Extract the (X, Y) coordinate from the center of the cell holding the provided text.  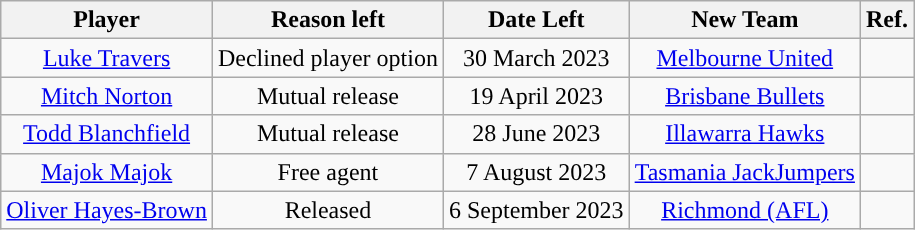
Richmond (AFL) (744, 210)
Luke Travers (107, 58)
Declined player option (328, 58)
Ref. (886, 20)
Illawarra Hawks (744, 134)
Majok Majok (107, 172)
7 August 2023 (536, 172)
Reason left (328, 20)
19 April 2023 (536, 96)
New Team (744, 20)
Player (107, 20)
Free agent (328, 172)
Released (328, 210)
Mitch Norton (107, 96)
Tasmania JackJumpers (744, 172)
6 September 2023 (536, 210)
Date Left (536, 20)
Oliver Hayes-Brown (107, 210)
28 June 2023 (536, 134)
Melbourne United (744, 58)
30 March 2023 (536, 58)
Brisbane Bullets (744, 96)
Todd Blanchfield (107, 134)
